Capture the cell that displays the provided text and extract its [X, Y] central coordinate. 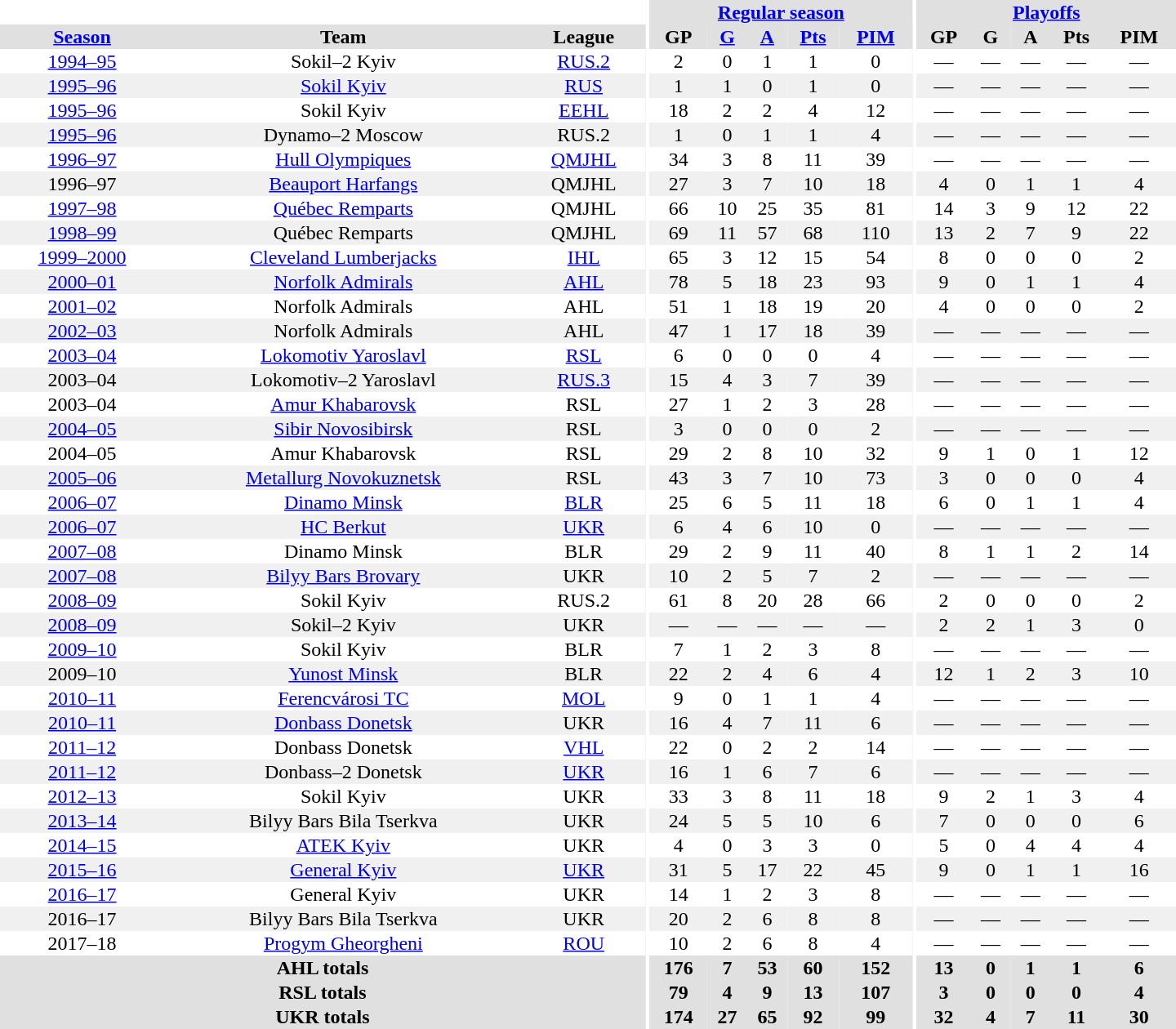
RSL totals [323, 992]
1997–98 [82, 208]
99 [875, 1017]
Donbass–2 Donetsk [343, 772]
2014–15 [82, 845]
Bilyy Bars Brovary [343, 576]
68 [813, 233]
30 [1139, 1017]
Metallurg Novokuznetsk [343, 478]
Ferencvárosi TC [343, 698]
2002–03 [82, 331]
110 [875, 233]
35 [813, 208]
Yunost Minsk [343, 674]
Playoffs [1047, 12]
2017–18 [82, 943]
EEHL [583, 110]
Team [343, 37]
47 [678, 331]
152 [875, 968]
19 [813, 306]
79 [678, 992]
Cleveland Lumberjacks [343, 257]
60 [813, 968]
23 [813, 282]
176 [678, 968]
League [583, 37]
33 [678, 796]
2000–01 [82, 282]
93 [875, 282]
IHL [583, 257]
RUS [583, 86]
40 [875, 551]
Hull Olympiques [343, 159]
1994–95 [82, 61]
54 [875, 257]
53 [768, 968]
VHL [583, 747]
Dynamo–2 Moscow [343, 135]
174 [678, 1017]
107 [875, 992]
2001–02 [82, 306]
2015–16 [82, 870]
1999–2000 [82, 257]
61 [678, 600]
31 [678, 870]
2013–14 [82, 821]
Regular season [781, 12]
UKR totals [323, 1017]
69 [678, 233]
Beauport Harfangs [343, 184]
Lokomotiv–2 Yaroslavl [343, 380]
Sibir Novosibirsk [343, 429]
78 [678, 282]
MOL [583, 698]
92 [813, 1017]
1998–99 [82, 233]
2005–06 [82, 478]
Lokomotiv Yaroslavl [343, 355]
43 [678, 478]
24 [678, 821]
34 [678, 159]
ROU [583, 943]
ATEK Kyiv [343, 845]
57 [768, 233]
AHL totals [323, 968]
73 [875, 478]
51 [678, 306]
Progym Gheorgheni [343, 943]
45 [875, 870]
81 [875, 208]
Season [82, 37]
RUS.3 [583, 380]
2012–13 [82, 796]
HC Berkut [343, 527]
